Pinpoint the cell where the given text exists, returning its (x, y) midpoint coordinate. 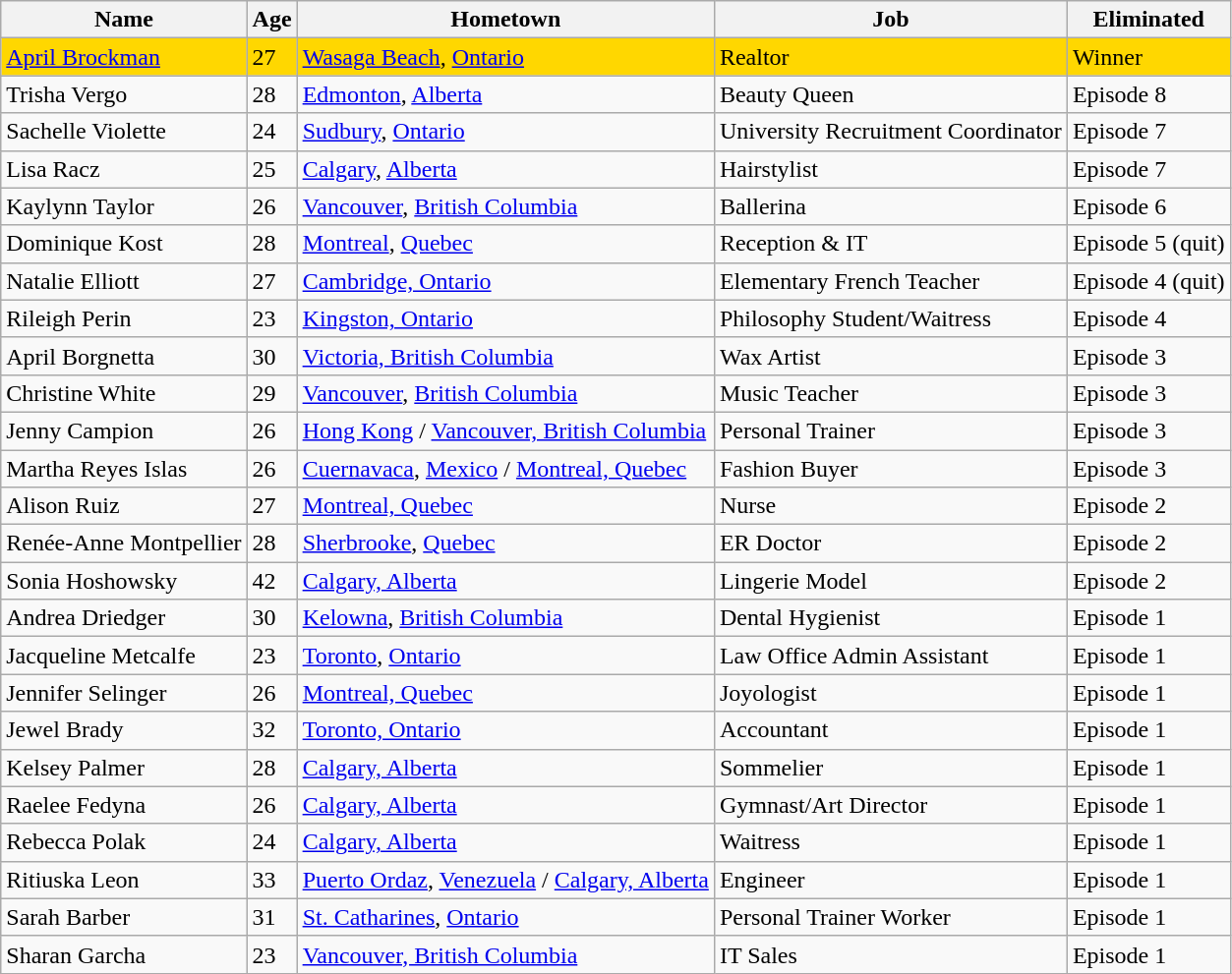
Philosophy Student/Waitress (891, 318)
Wasaga Beach, Ontario (505, 57)
32 (271, 730)
Sharan Garcha (124, 954)
Sonia Hoshowsky (124, 581)
Wax Artist (891, 356)
Engineer (891, 880)
Hong Kong / Vancouver, British Columbia (505, 430)
Lisa Racz (124, 169)
31 (271, 917)
Raelee Fedyna (124, 805)
Waitress (891, 842)
Episode 5 (quit) (1148, 244)
Joyologist (891, 693)
Age (271, 20)
Rebecca Polak (124, 842)
Name (124, 20)
University Recruitment Coordinator (891, 132)
St. Catharines, Ontario (505, 917)
Martha Reyes Islas (124, 469)
42 (271, 581)
Sarah Barber (124, 917)
Episode 6 (1148, 206)
Fashion Buyer (891, 469)
Alison Ruiz (124, 506)
Puerto Ordaz, Venezuela / Calgary, Alberta (505, 880)
April Brockman (124, 57)
Sachelle Violette (124, 132)
Music Teacher (891, 393)
Realtor (891, 57)
Dental Hygienist (891, 618)
Episode 8 (1148, 94)
Jewel Brady (124, 730)
Rileigh Perin (124, 318)
Jenny Campion (124, 430)
Sherbrooke, Quebec (505, 544)
Andrea Driedger (124, 618)
Kaylynn Taylor (124, 206)
Trisha Vergo (124, 94)
Beauty Queen (891, 94)
Jacqueline Metcalfe (124, 656)
Jennifer Selinger (124, 693)
33 (271, 880)
Ballerina (891, 206)
Reception & IT (891, 244)
Victoria, British Columbia (505, 356)
29 (271, 393)
Kingston, Ontario (505, 318)
Gymnast/Art Director (891, 805)
Job (891, 20)
Kelsey Palmer (124, 768)
Elementary French Teacher (891, 281)
Episode 4 (quit) (1148, 281)
ER Doctor (891, 544)
25 (271, 169)
Renée-Anne Montpellier (124, 544)
Law Office Admin Assistant (891, 656)
Natalie Elliott (124, 281)
Personal Trainer Worker (891, 917)
Lingerie Model (891, 581)
Personal Trainer (891, 430)
Edmonton, Alberta (505, 94)
Eliminated (1148, 20)
Ritiuska Leon (124, 880)
Hairstylist (891, 169)
Accountant (891, 730)
Sudbury, Ontario (505, 132)
Kelowna, British Columbia (505, 618)
Episode 4 (1148, 318)
Nurse (891, 506)
Sommelier (891, 768)
Winner (1148, 57)
Christine White (124, 393)
Cuernavaca, Mexico / Montreal, Quebec (505, 469)
Hometown (505, 20)
Dominique Kost (124, 244)
April Borgnetta (124, 356)
IT Sales (891, 954)
Cambridge, Ontario (505, 281)
